Pinpoint the cell where the given text exists, returning its [x, y] midpoint coordinate. 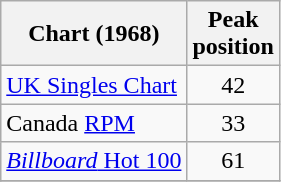
33 [233, 123]
Billboard Hot 100 [94, 161]
Canada RPM [94, 123]
42 [233, 85]
Chart (1968) [94, 34]
UK Singles Chart [94, 85]
61 [233, 161]
Peakposition [233, 34]
